Identify which cell holds the provided text, then report its (x, y) central coordinate. 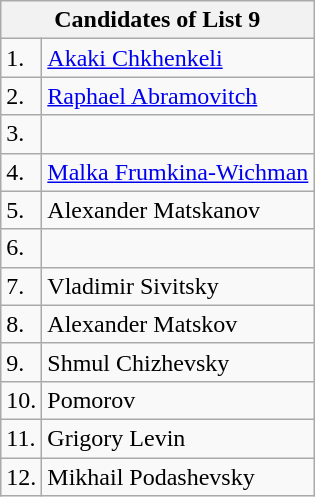
Raphael Abramovitch (178, 96)
Malka Frumkina-Wichman (178, 172)
6. (22, 248)
Candidates of List 9 (158, 20)
8. (22, 324)
4. (22, 172)
3. (22, 134)
9. (22, 362)
2. (22, 96)
1. (22, 58)
Akaki Chkhenkeli (178, 58)
7. (22, 286)
Shmul Chizhevsky (178, 362)
11. (22, 438)
10. (22, 400)
5. (22, 210)
Alexander Matskanov (178, 210)
Alexander Matskov (178, 324)
Mikhail Podashevsky (178, 477)
Vladimir Sivitsky (178, 286)
12. (22, 477)
Grigory Levin (178, 438)
Pomorov (178, 400)
